Output the (X, Y) coordinate of the center of the cell containing the given text.  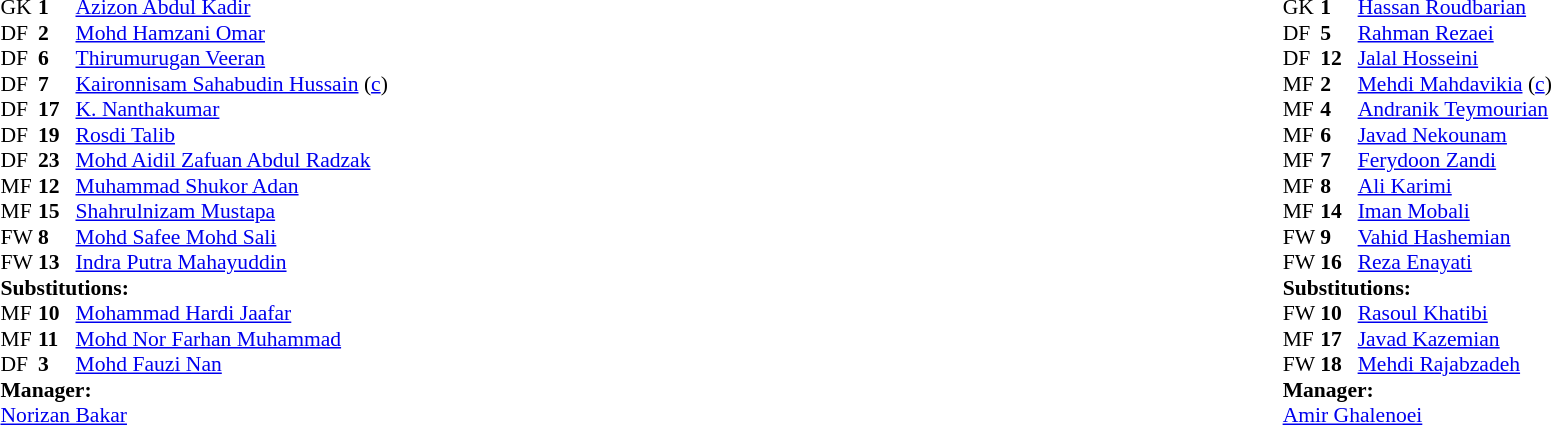
Shahrulnizam Mustapa (232, 211)
Thirumurugan Veeran (232, 59)
K. Nanthakumar (232, 109)
23 (57, 161)
3 (57, 365)
19 (57, 135)
Kaironnisam Sahabudin Hussain (c) (232, 84)
Muhammad Shukor Adan (232, 186)
Mohd Aidil Zafuan Abdul Radzak (232, 161)
Manager: (194, 390)
Mohd Hamzani Omar (232, 33)
5 (1339, 33)
Mohd Fauzi Nan (232, 365)
Substitutions: (194, 288)
Mohd Nor Farhan Muhammad (232, 339)
14 (1339, 211)
Mohd Safee Mohd Sali (232, 237)
13 (57, 263)
11 (57, 339)
9 (1339, 237)
4 (1339, 109)
16 (1339, 263)
Rosdi Talib (232, 135)
18 (1339, 365)
Indra Putra Mahayuddin (232, 263)
Mohammad Hardi Jaafar (232, 313)
15 (57, 211)
